Locate the cell with the specified text and output its (X, Y) center coordinate. 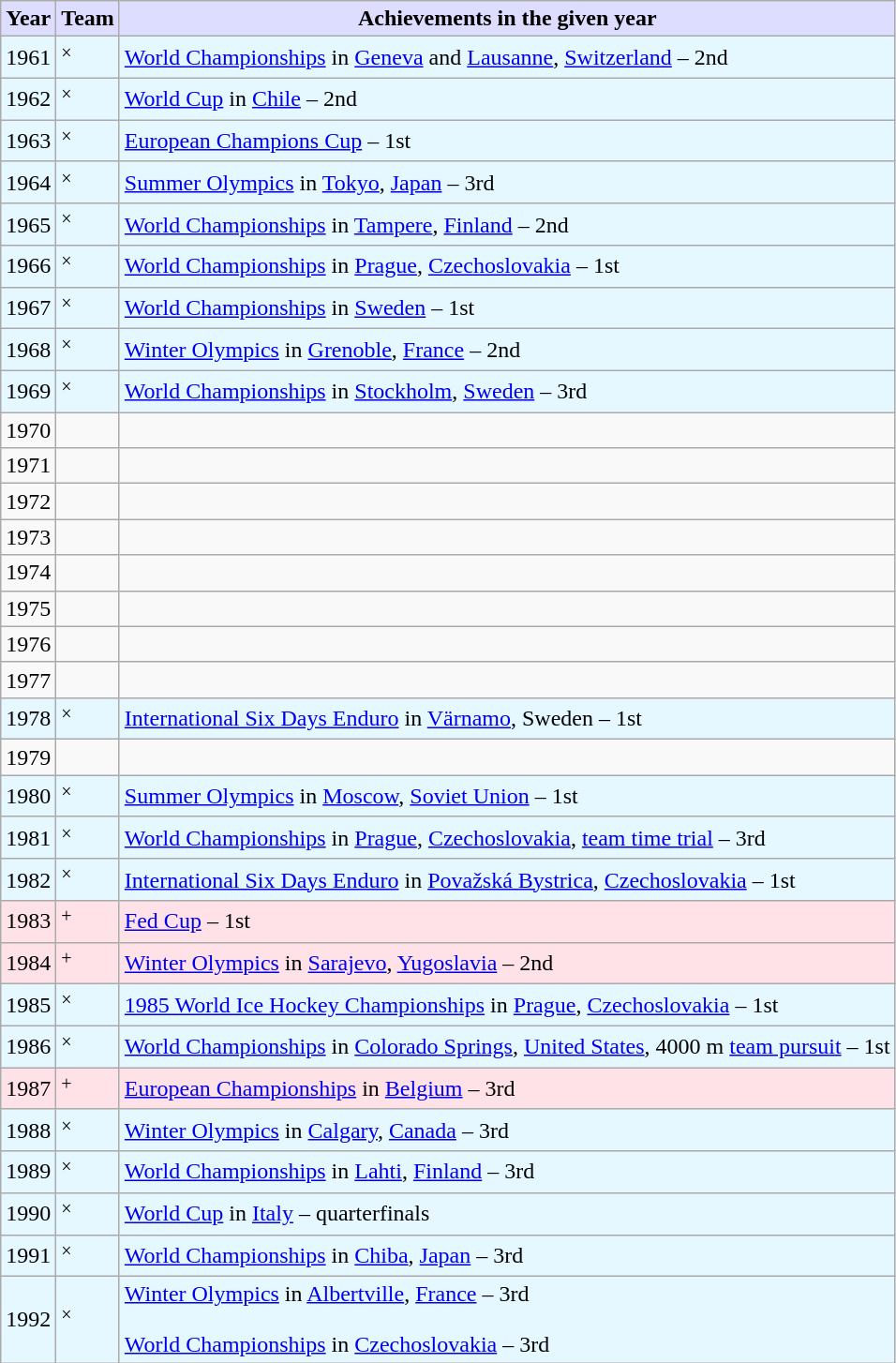
Team (88, 19)
1962 (28, 99)
1963 (28, 141)
1964 (28, 182)
World Championships in Stockholm, Sweden – 3rd (507, 392)
World Championships in Sweden – 1st (507, 307)
World Championships in Lahti, Finland – 3rd (507, 1172)
1978 (28, 718)
1970 (28, 430)
1986 (28, 1046)
International Six Days Enduro in Värnamo, Sweden – 1st (507, 718)
1968 (28, 351)
1983 (28, 922)
1977 (28, 680)
Winter Olympics in Sarajevo, Yugoslavia – 2nd (507, 964)
World Championships in Prague, Czechoslovakia – 1st (507, 266)
World Championships in Colorado Springs, United States, 4000 m team pursuit – 1st (507, 1046)
Year (28, 19)
World Championships in Prague, Czechoslovakia, team time trial – 3rd (507, 838)
Summer Olympics in Tokyo, Japan – 3rd (507, 182)
1965 (28, 225)
1990 (28, 1213)
1974 (28, 573)
Summer Olympics in Moscow, Soviet Union – 1st (507, 797)
1991 (28, 1256)
Achievements in the given year (507, 19)
1973 (28, 537)
1979 (28, 757)
World Cup in Italy – quarterfinals (507, 1213)
1992 (28, 1320)
1967 (28, 307)
1976 (28, 644)
Winter Olympics in Grenoble, France – 2nd (507, 351)
1987 (28, 1089)
Winter Olympics in Albertville, France – 3rdWorld Championships in Czechoslovakia – 3rd (507, 1320)
World Cup in Chile – 2nd (507, 99)
European Champions Cup – 1st (507, 141)
1988 (28, 1131)
World Championships in Geneva and Lausanne, Switzerland – 2nd (507, 58)
Winter Olympics in Calgary, Canada – 3rd (507, 1131)
World Championships in Chiba, Japan – 3rd (507, 1256)
1971 (28, 466)
1984 (28, 964)
1972 (28, 502)
1985 (28, 1005)
European Championships in Belgium – 3rd (507, 1089)
1981 (28, 838)
World Championships in Tampere, Finland – 2nd (507, 225)
1989 (28, 1172)
1961 (28, 58)
1969 (28, 392)
International Six Days Enduro in Považská Bystrica, Czechoslovakia – 1st (507, 879)
Fed Cup – 1st (507, 922)
1982 (28, 879)
1985 World Ice Hockey Championships in Prague, Czechoslovakia – 1st (507, 1005)
1975 (28, 608)
1966 (28, 266)
1980 (28, 797)
